Locate the cell with the specified text and output its (X, Y) center coordinate. 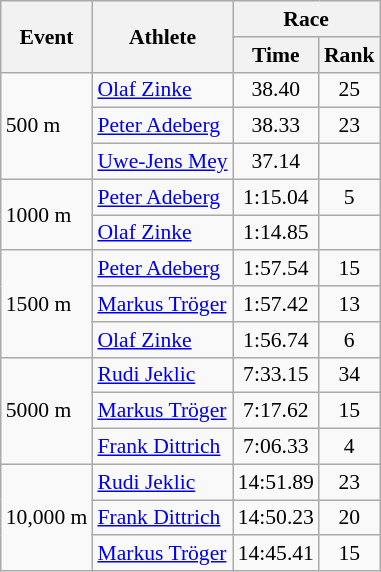
1:14.85 (276, 233)
1:57.54 (276, 269)
500 m (47, 126)
14:50.23 (276, 518)
Uwe-Jens Mey (162, 162)
5 (350, 197)
34 (350, 375)
7:17.62 (276, 411)
Rank (350, 55)
1:15.04 (276, 197)
Event (47, 36)
14:51.89 (276, 482)
7:06.33 (276, 447)
Race (306, 19)
38.40 (276, 90)
10,000 m (47, 518)
13 (350, 304)
4 (350, 447)
1000 m (47, 214)
37.14 (276, 162)
1:57.42 (276, 304)
5000 m (47, 410)
14:45.41 (276, 554)
1500 m (47, 304)
Athlete (162, 36)
20 (350, 518)
38.33 (276, 126)
6 (350, 340)
1:56.74 (276, 340)
7:33.15 (276, 375)
25 (350, 90)
Time (276, 55)
